Extract the [X, Y] coordinate from the center of the cell holding the provided text.  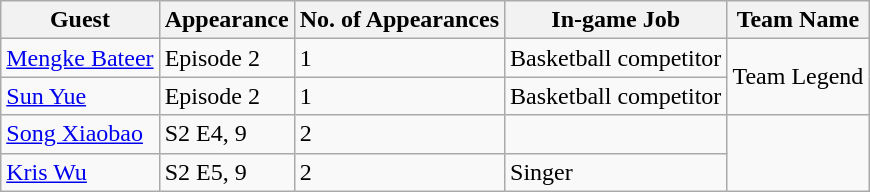
Sun Yue [80, 96]
Kris Wu [80, 172]
S2 E5, 9 [226, 172]
Appearance [226, 20]
Guest [80, 20]
Singer [616, 172]
Song Xiaobao [80, 134]
Team Legend [798, 77]
Mengke Bateer [80, 58]
S2 E4, 9 [226, 134]
Team Name [798, 20]
No. of Appearances [399, 20]
In-game Job [616, 20]
